Determine the (x, y) coordinate at the center of the cell enclosing the given text.  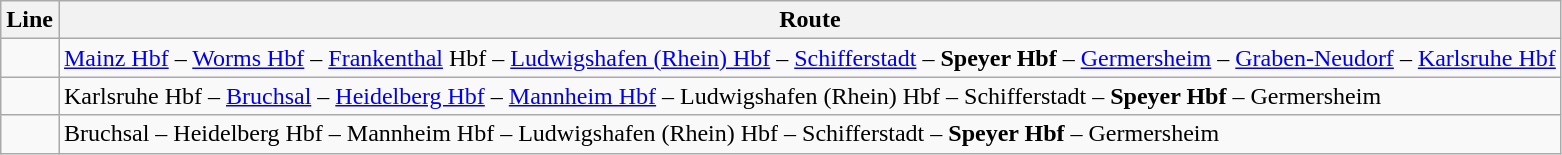
Bruchsal – Heidelberg Hbf – Mannheim Hbf – Ludwigshafen (Rhein) Hbf – Schifferstadt – Speyer Hbf – Germersheim (810, 134)
Line (30, 20)
Karlsruhe Hbf – Bruchsal – Heidelberg Hbf – Mannheim Hbf – Ludwigshafen (Rhein) Hbf – Schifferstadt – Speyer Hbf – Germersheim (810, 96)
Mainz Hbf – Worms Hbf – Frankenthal Hbf – Ludwigshafen (Rhein) Hbf – Schifferstadt – Speyer Hbf – Germersheim – Graben-Neudorf – Karlsruhe Hbf (810, 58)
Route (810, 20)
